Find where the given text appears and provide that cell's center as [x, y] coordinate. 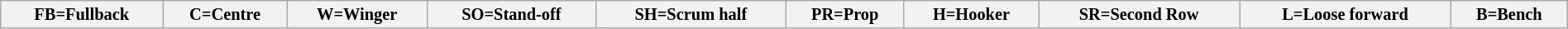
H=Hooker [971, 14]
PR=Prop [845, 14]
L=Loose forward [1346, 14]
SR=Second Row [1140, 14]
C=Centre [225, 14]
W=Winger [357, 14]
SO=Stand-off [511, 14]
FB=Fullback [82, 14]
SH=Scrum half [691, 14]
B=Bench [1508, 14]
